Search for the cell housing the specified text and yield its [X, Y] center coordinate. 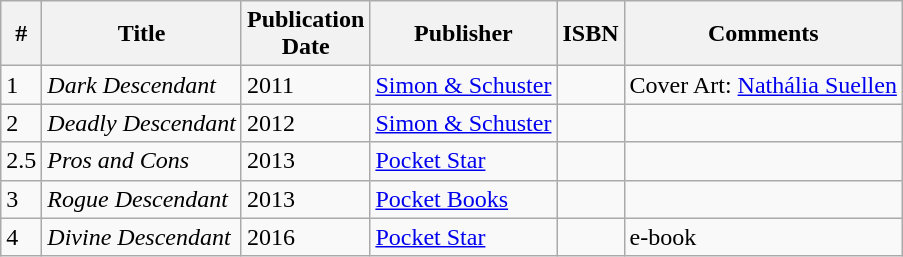
e-book [763, 237]
3 [22, 199]
Publisher [464, 34]
2.5 [22, 161]
Cover Art: Nathália Suellen [763, 85]
2011 [305, 85]
Deadly Descendant [142, 123]
1 [22, 85]
ISBN [590, 34]
2012 [305, 123]
Rogue Descendant [142, 199]
# [22, 34]
Pros and Cons [142, 161]
Title [142, 34]
Divine Descendant [142, 237]
2 [22, 123]
2016 [305, 237]
Pocket Books [464, 199]
4 [22, 237]
Dark Descendant [142, 85]
PublicationDate [305, 34]
Comments [763, 34]
